Locate the cell with the specified text and output its [X, Y] center coordinate. 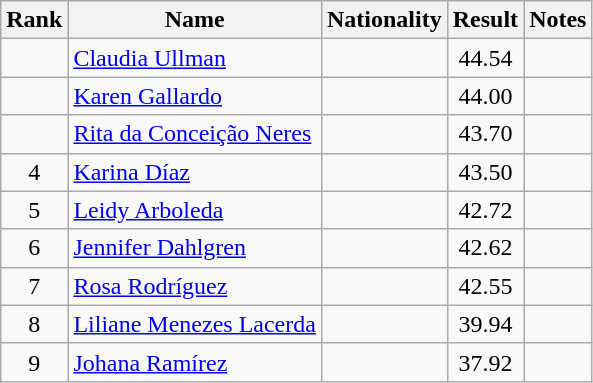
42.72 [485, 210]
Liliane Menezes Lacerda [195, 324]
44.54 [485, 58]
8 [34, 324]
9 [34, 362]
5 [34, 210]
Jennifer Dahlgren [195, 248]
37.92 [485, 362]
Karina Díaz [195, 172]
Johana Ramírez [195, 362]
Notes [558, 20]
Karen Gallardo [195, 96]
Rita da Conceição Neres [195, 134]
43.70 [485, 134]
Nationality [384, 20]
6 [34, 248]
Claudia Ullman [195, 58]
Rosa Rodríguez [195, 286]
Rank [34, 20]
4 [34, 172]
7 [34, 286]
Leidy Arboleda [195, 210]
43.50 [485, 172]
Name [195, 20]
44.00 [485, 96]
42.62 [485, 248]
Result [485, 20]
42.55 [485, 286]
39.94 [485, 324]
